Detect which cell encompasses the target text, then output its [X, Y] center coordinate. 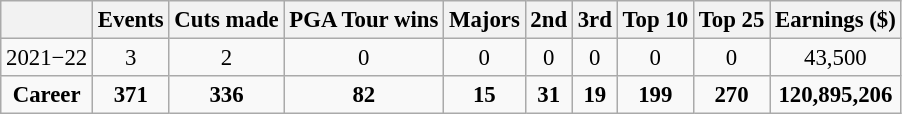
3 [131, 58]
371 [131, 95]
Earnings ($) [836, 20]
31 [548, 95]
Events [131, 20]
82 [364, 95]
2 [226, 58]
Cuts made [226, 20]
Career [47, 95]
Top 25 [731, 20]
120,895,206 [836, 95]
336 [226, 95]
2nd [548, 20]
43,500 [836, 58]
PGA Tour wins [364, 20]
19 [594, 95]
2021−22 [47, 58]
Majors [484, 20]
270 [731, 95]
15 [484, 95]
199 [655, 95]
Top 10 [655, 20]
3rd [594, 20]
